Scan for the cell matching the given text and deliver its [x, y] coordinate at center. 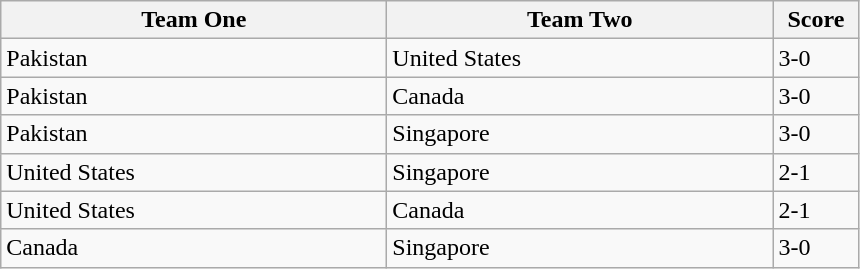
Team One [194, 20]
Team Two [580, 20]
Score [816, 20]
